Provide the (x, y) coordinate of the cell's center where the given text is located.  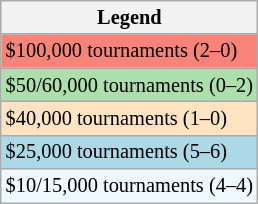
$10/15,000 tournaments (4–4) (130, 186)
Legend (130, 17)
$40,000 tournaments (1–0) (130, 118)
$100,000 tournaments (2–0) (130, 51)
$25,000 tournaments (5–6) (130, 152)
$50/60,000 tournaments (0–2) (130, 85)
